Return [X, Y] of the center of cell containing provided text 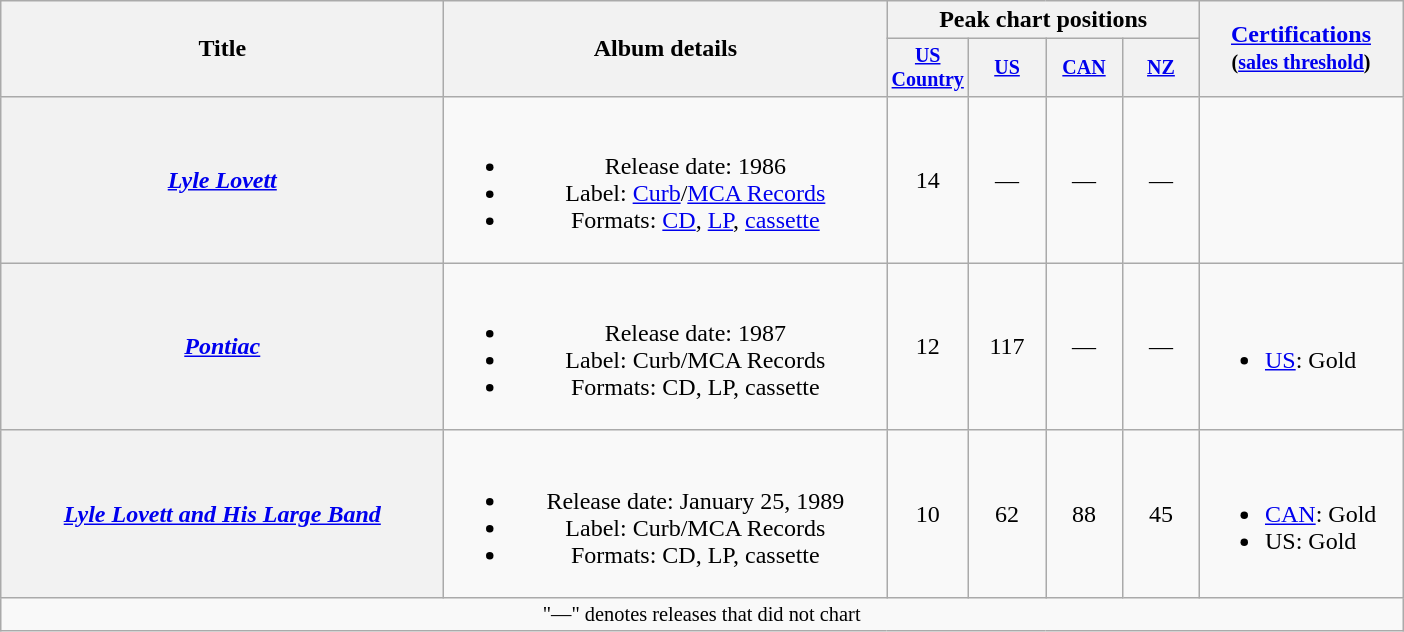
45 [1160, 514]
14 [928, 180]
10 [928, 514]
Lyle Lovett [222, 180]
Pontiac [222, 346]
US: Gold [1300, 346]
Certifications(sales threshold) [1300, 49]
12 [928, 346]
Release date: 1986Label: Curb/MCA RecordsFormats: CD, LP, cassette [666, 180]
62 [1008, 514]
CAN [1084, 68]
"—" denotes releases that did not chart [702, 614]
Title [222, 49]
CAN: GoldUS: Gold [1300, 514]
117 [1008, 346]
88 [1084, 514]
US Country [928, 68]
Lyle Lovett and His Large Band [222, 514]
NZ [1160, 68]
Peak chart positions [1044, 20]
Release date: 1987Label: Curb/MCA RecordsFormats: CD, LP, cassette [666, 346]
Album details [666, 49]
Release date: January 25, 1989Label: Curb/MCA RecordsFormats: CD, LP, cassette [666, 514]
US [1008, 68]
